Detect which cell encompasses the target text, then output its (x, y) center coordinate. 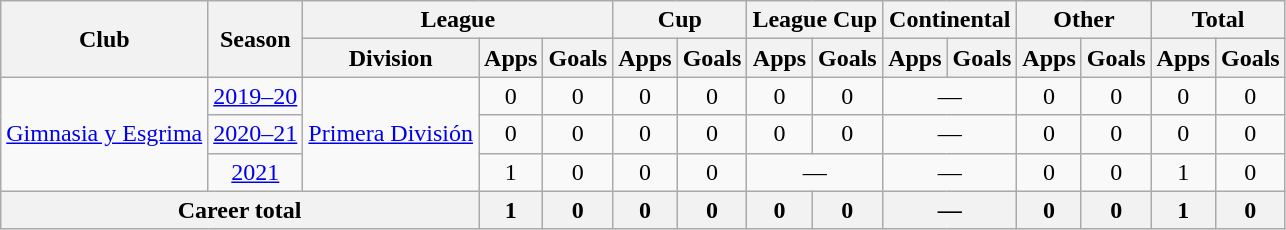
Gimnasia y Esgrima (104, 134)
2021 (256, 172)
Cup (680, 20)
Continental (950, 20)
Club (104, 39)
Division (391, 58)
Other (1084, 20)
2020–21 (256, 134)
Career total (240, 210)
2019–20 (256, 96)
Primera División (391, 134)
Total (1218, 20)
League (458, 20)
League Cup (815, 20)
Season (256, 39)
